Detect which cell encompasses the target text, then output its (x, y) center coordinate. 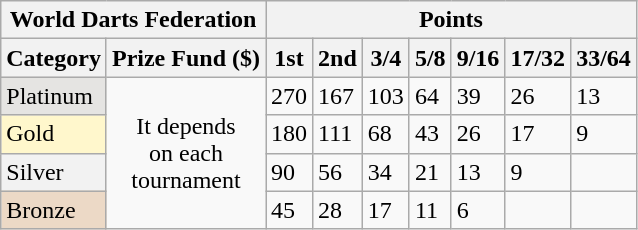
28 (338, 210)
11 (430, 210)
5/8 (430, 58)
17/32 (538, 58)
43 (430, 134)
6 (478, 210)
Silver (54, 172)
21 (430, 172)
9/16 (478, 58)
167 (338, 96)
103 (386, 96)
33/64 (604, 58)
45 (290, 210)
Prize Fund ($) (186, 58)
111 (338, 134)
Points (452, 20)
3/4 (386, 58)
World Darts Federation (134, 20)
90 (290, 172)
64 (430, 96)
270 (290, 96)
Category (54, 58)
1st (290, 58)
56 (338, 172)
It dependson eachtournament (186, 153)
68 (386, 134)
180 (290, 134)
Bronze (54, 210)
2nd (338, 58)
39 (478, 96)
34 (386, 172)
Gold (54, 134)
Platinum (54, 96)
